For the text-containing cell, return its midpoint in (X, Y) coordinate format. 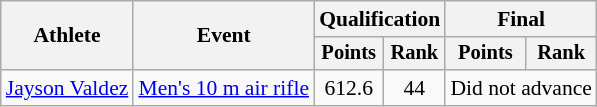
Athlete (68, 36)
Men's 10 m air rifle (224, 88)
44 (414, 88)
Final (521, 19)
Did not advance (521, 88)
Jayson Valdez (68, 88)
612.6 (348, 88)
Qualification (380, 19)
Event (224, 36)
